Output the [X, Y] coordinate of the center of the cell containing the given text.  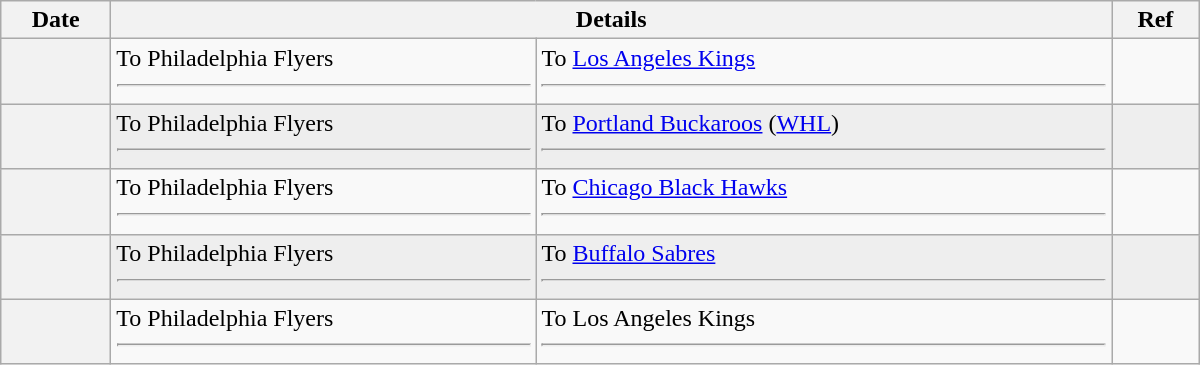
Ref [1156, 20]
Date [56, 20]
To Chicago Black Hawks [824, 202]
To Buffalo Sabres [824, 266]
To Portland Buckaroos (WHL) [824, 136]
Details [612, 20]
